Return the (x, y) coordinate for the center point of the cell that contains the specified text.  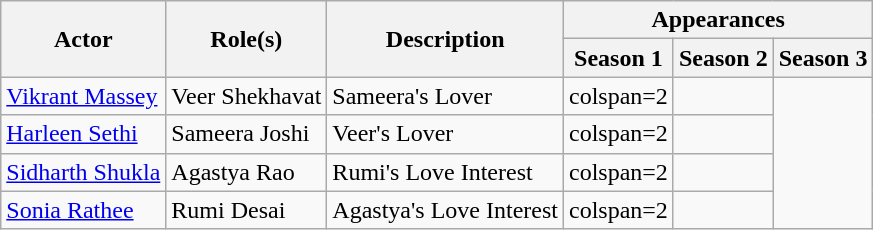
Sidharth Shukla (84, 172)
Season 3 (823, 58)
Agastya's Love Interest (446, 210)
Season 2 (723, 58)
Vikrant Massey (84, 96)
Role(s) (246, 39)
Description (446, 39)
Rumi's Love Interest (446, 172)
Sameera Joshi (246, 134)
Rumi Desai (246, 210)
Harleen Sethi (84, 134)
Actor (84, 39)
Season 1 (618, 58)
Sameera's Lover (446, 96)
Appearances (718, 20)
Agastya Rao (246, 172)
Veer Shekhavat (246, 96)
Veer's Lover (446, 134)
Sonia Rathee (84, 210)
